Return the (X, Y) coordinate for the center point of the cell that contains the specified text.  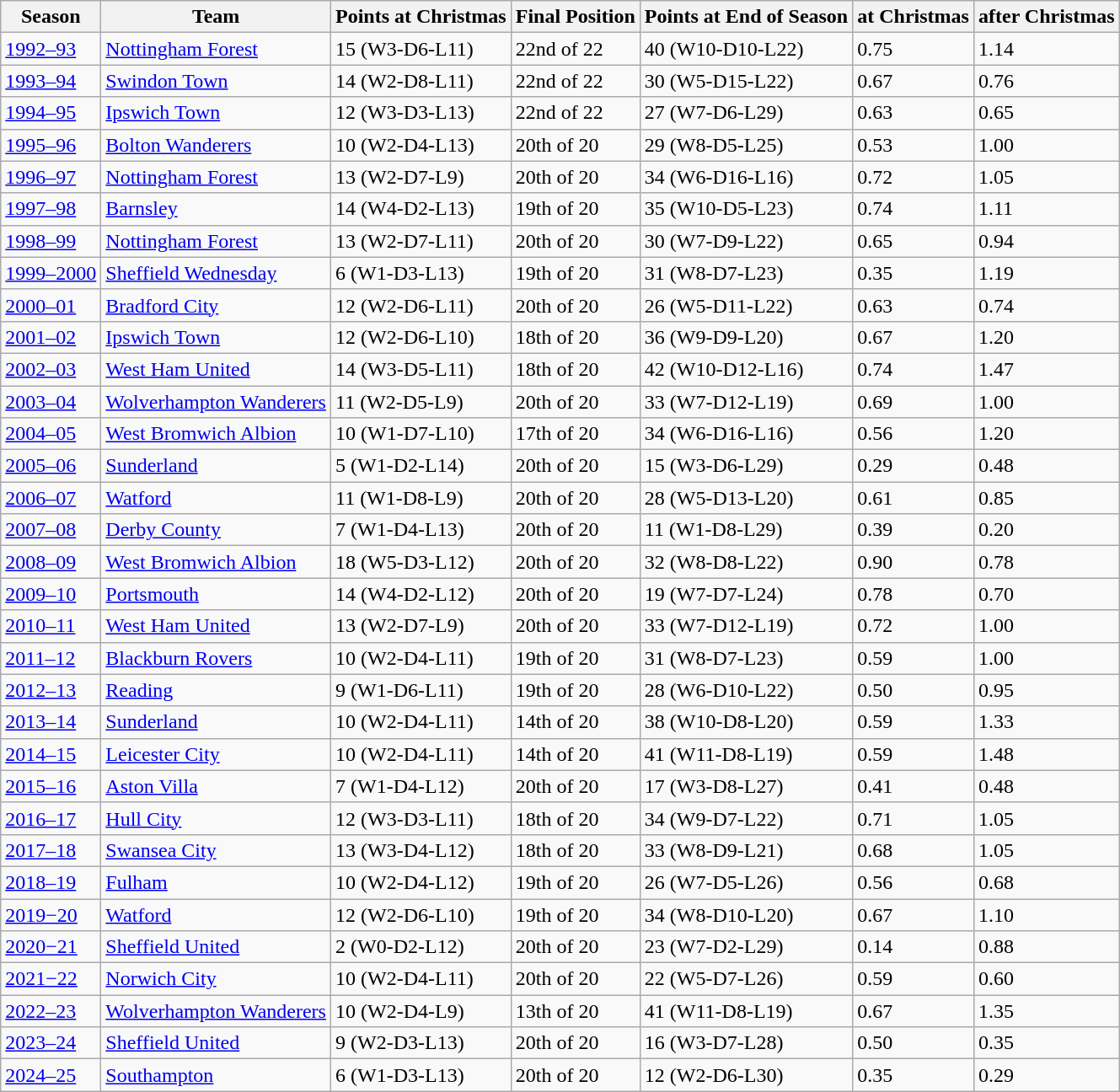
1.19 (1047, 273)
26 (W7-D5-L26) (746, 882)
26 (W5-D11-L22) (746, 305)
Bolton Wanderers (216, 145)
2000–01 (51, 305)
34 (W8-D10-L20) (746, 914)
Team (216, 17)
Leicester City (216, 754)
5 (W1-D2-L14) (421, 466)
12 (W3-D3-L11) (421, 818)
0.94 (1047, 241)
11 (W1-D8-L9) (421, 498)
2019−20 (51, 914)
28 (W6-D10-L22) (746, 690)
2005–06 (51, 466)
2009–10 (51, 594)
2010–11 (51, 626)
1996–97 (51, 177)
17 (W3-D8-L27) (746, 786)
12 (W2-D6-L30) (746, 1075)
0.88 (1047, 947)
Final Position (575, 17)
1992–93 (51, 49)
11 (W2-D5-L9) (421, 402)
1.14 (1047, 49)
2004–05 (51, 434)
16 (W3-D7-L28) (746, 1043)
Norwich City (216, 979)
30 (W5-D15-L22) (746, 81)
2021−22 (51, 979)
28 (W5-D13-L20) (746, 498)
35 (W10-D5-L23) (746, 209)
0.70 (1047, 594)
2013–14 (51, 722)
2011–12 (51, 658)
17th of 20 (575, 434)
34 (W9-D7-L22) (746, 818)
Derby County (216, 530)
14 (W3-D5-L11) (421, 369)
2015–16 (51, 786)
38 (W10-D8-L20) (746, 722)
Season (51, 17)
27 (W7-D6-L29) (746, 113)
2012–13 (51, 690)
9 (W2-D3-L13) (421, 1043)
40 (W10-D10-L22) (746, 49)
22 (W5-D7-L26) (746, 979)
2022–23 (51, 1011)
2007–08 (51, 530)
Points at End of Season (746, 17)
32 (W8-D8-L22) (746, 562)
1998–99 (51, 241)
after Christmas (1047, 17)
33 (W8-D9-L21) (746, 850)
0.60 (1047, 979)
18 (W5-D3-L12) (421, 562)
1.11 (1047, 209)
29 (W8-D5-L25) (746, 145)
15 (W3-D6-L29) (746, 466)
Reading (216, 690)
Hull City (216, 818)
0.69 (914, 402)
Swindon Town (216, 81)
23 (W7-D2-L29) (746, 947)
1999–2000 (51, 273)
Fulham (216, 882)
19 (W7-D7-L24) (746, 594)
0.71 (914, 818)
1997–98 (51, 209)
10 (W2-D4-L13) (421, 145)
2003–04 (51, 402)
Aston Villa (216, 786)
10 (W2-D4-L9) (421, 1011)
2016–17 (51, 818)
1.47 (1047, 369)
14 (W2-D8-L11) (421, 81)
12 (W2-D6-L11) (421, 305)
Portsmouth (216, 594)
2006–07 (51, 498)
2008–09 (51, 562)
1.48 (1047, 754)
10 (W1-D7-L10) (421, 434)
0.39 (914, 530)
2001–02 (51, 337)
0.41 (914, 786)
14 (W4-D2-L13) (421, 209)
2014–15 (51, 754)
0.20 (1047, 530)
1.33 (1047, 722)
13th of 20 (575, 1011)
0.76 (1047, 81)
2023–24 (51, 1043)
1.35 (1047, 1011)
0.61 (914, 498)
Points at Christmas (421, 17)
13 (W3-D4-L12) (421, 850)
Bradford City (216, 305)
0.53 (914, 145)
Southampton (216, 1075)
14 (W4-D2-L12) (421, 594)
at Christmas (914, 17)
1994–95 (51, 113)
2020−21 (51, 947)
Blackburn Rovers (216, 658)
10 (W2-D4-L12) (421, 882)
Sheffield Wednesday (216, 273)
Swansea City (216, 850)
2018–19 (51, 882)
1993–94 (51, 81)
2017–18 (51, 850)
36 (W9-D9-L20) (746, 337)
42 (W10-D12-L16) (746, 369)
1.10 (1047, 914)
7 (W1-D4-L12) (421, 786)
9 (W1-D6-L11) (421, 690)
30 (W7-D9-L22) (746, 241)
0.14 (914, 947)
1995–96 (51, 145)
Barnsley (216, 209)
0.85 (1047, 498)
0.95 (1047, 690)
11 (W1-D8-L29) (746, 530)
15 (W3-D6-L11) (421, 49)
2002–03 (51, 369)
2 (W0-D2-L12) (421, 947)
12 (W3-D3-L13) (421, 113)
0.75 (914, 49)
13 (W2-D7-L11) (421, 241)
2024–25 (51, 1075)
7 (W1-D4-L13) (421, 530)
0.90 (914, 562)
